Output the [x, y] coordinate of the center of the cell containing the given text.  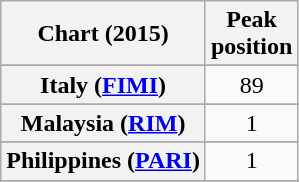
Italy (FIMI) [104, 85]
Philippines (PARI) [104, 161]
Chart (2015) [104, 34]
Malaysia (RIM) [104, 123]
89 [251, 85]
Peakposition [251, 34]
